Locate the cell with the specified text and output its (X, Y) center coordinate. 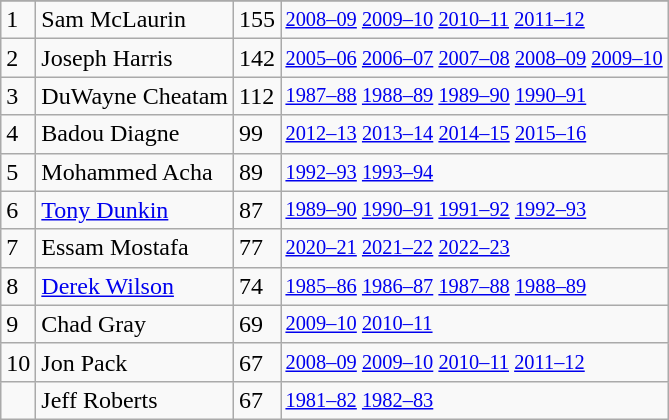
1 (18, 20)
1989–90 1990–91 1991–92 1992–93 (474, 210)
99 (258, 134)
Tony Dunkin (135, 210)
6 (18, 210)
1985–86 1986–87 1987–88 1988–89 (474, 286)
Chad Gray (135, 324)
87 (258, 210)
DuWayne Cheatam (135, 96)
77 (258, 248)
Jeff Roberts (135, 400)
Derek Wilson (135, 286)
69 (258, 324)
Sam McLaurin (135, 20)
Badou Diagne (135, 134)
Essam Mostafa (135, 248)
4 (18, 134)
Jon Pack (135, 362)
112 (258, 96)
9 (18, 324)
7 (18, 248)
2005–06 2006–07 2007–08 2008–09 2009–10 (474, 58)
74 (258, 286)
2 (18, 58)
3 (18, 96)
1987–88 1988–89 1989–90 1990–91 (474, 96)
89 (258, 172)
2020–21 2021–22 2022–23 (474, 248)
10 (18, 362)
155 (258, 20)
Joseph Harris (135, 58)
1981–82 1982–83 (474, 400)
5 (18, 172)
2012–13 2013–14 2014–15 2015–16 (474, 134)
8 (18, 286)
Mohammed Acha (135, 172)
2009–10 2010–11 (474, 324)
1992–93 1993–94 (474, 172)
142 (258, 58)
